Detect which cell encompasses the target text, then output its (x, y) center coordinate. 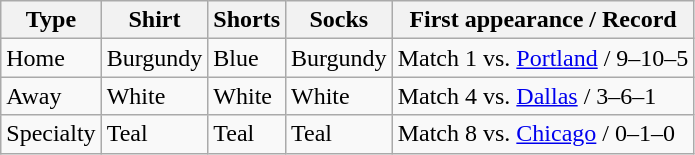
Specialty (51, 134)
Match 8 vs. Chicago / 0–1–0 (543, 134)
First appearance / Record (543, 20)
Match 1 vs. Portland / 9–10–5 (543, 58)
Socks (340, 20)
Shirt (154, 20)
Away (51, 96)
Home (51, 58)
Blue (247, 58)
Match 4 vs. Dallas / 3–6–1 (543, 96)
Type (51, 20)
Shorts (247, 20)
